Capture the cell that displays the provided text and extract its [X, Y] central coordinate. 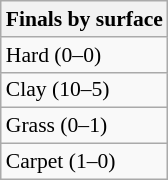
Grass (0–1) [84, 126]
Clay (10–5) [84, 90]
Carpet (1–0) [84, 162]
Hard (0–0) [84, 55]
Finals by surface [84, 19]
